Capture the cell that displays the provided text and extract its [x, y] central coordinate. 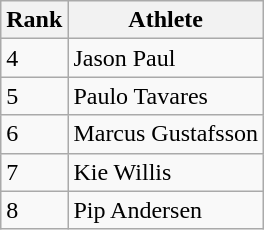
Paulo Tavares [166, 96]
4 [34, 58]
Pip Andersen [166, 210]
Athlete [166, 20]
6 [34, 134]
8 [34, 210]
Marcus Gustafsson [166, 134]
Jason Paul [166, 58]
Kie Willis [166, 172]
Rank [34, 20]
5 [34, 96]
7 [34, 172]
